Extract the (X, Y) coordinate from the center of the cell holding the provided text.  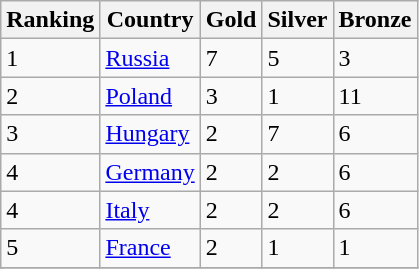
Ranking (50, 20)
Italy (150, 210)
France (150, 248)
Hungary (150, 134)
Silver (298, 20)
Gold (231, 20)
Russia (150, 58)
Bronze (375, 20)
Poland (150, 96)
Country (150, 20)
11 (375, 96)
Germany (150, 172)
